Provide the [X, Y] coordinate of the cell's center where the given text is located.  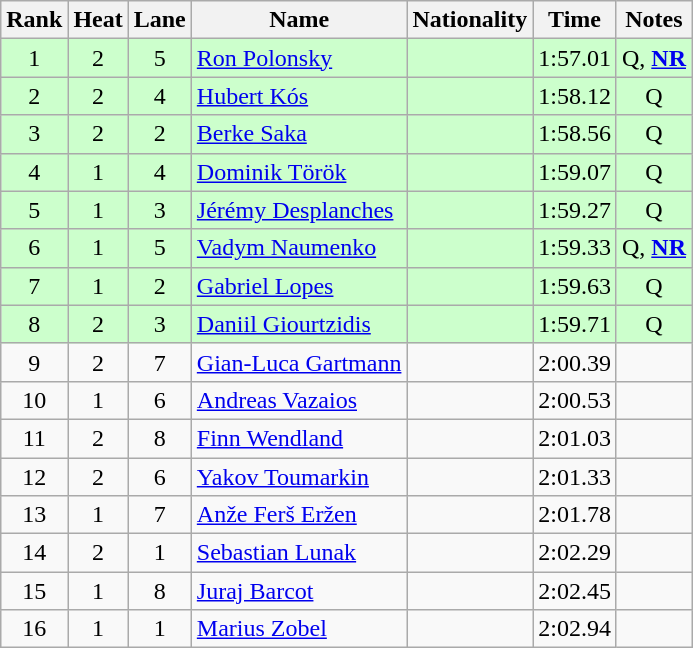
2:00.53 [575, 400]
Time [575, 20]
Name [299, 20]
Juraj Barcot [299, 591]
9 [34, 362]
Heat [98, 20]
Dominik Török [299, 172]
2:00.39 [575, 362]
Finn Wendland [299, 438]
Vadym Naumenko [299, 248]
16 [34, 629]
1:58.12 [575, 96]
11 [34, 438]
1:59.27 [575, 210]
Marius Zobel [299, 629]
2:02.45 [575, 591]
Notes [654, 20]
12 [34, 477]
Rank [34, 20]
Ron Polonsky [299, 58]
Jérémy Desplanches [299, 210]
1:59.71 [575, 324]
1:59.33 [575, 248]
1:57.01 [575, 58]
2:02.29 [575, 553]
1:58.56 [575, 134]
Lane [160, 20]
10 [34, 400]
Nationality [470, 20]
Gian-Luca Gartmann [299, 362]
1:59.63 [575, 286]
2:02.94 [575, 629]
13 [34, 515]
Berke Saka [299, 134]
14 [34, 553]
1:59.07 [575, 172]
15 [34, 591]
Yakov Toumarkin [299, 477]
Anže Ferš Eržen [299, 515]
Sebastian Lunak [299, 553]
2:01.78 [575, 515]
2:01.03 [575, 438]
Gabriel Lopes [299, 286]
Hubert Kós [299, 96]
Daniil Giourtzidis [299, 324]
Andreas Vazaios [299, 400]
2:01.33 [575, 477]
